Return (x, y) of the center of cell containing provided text 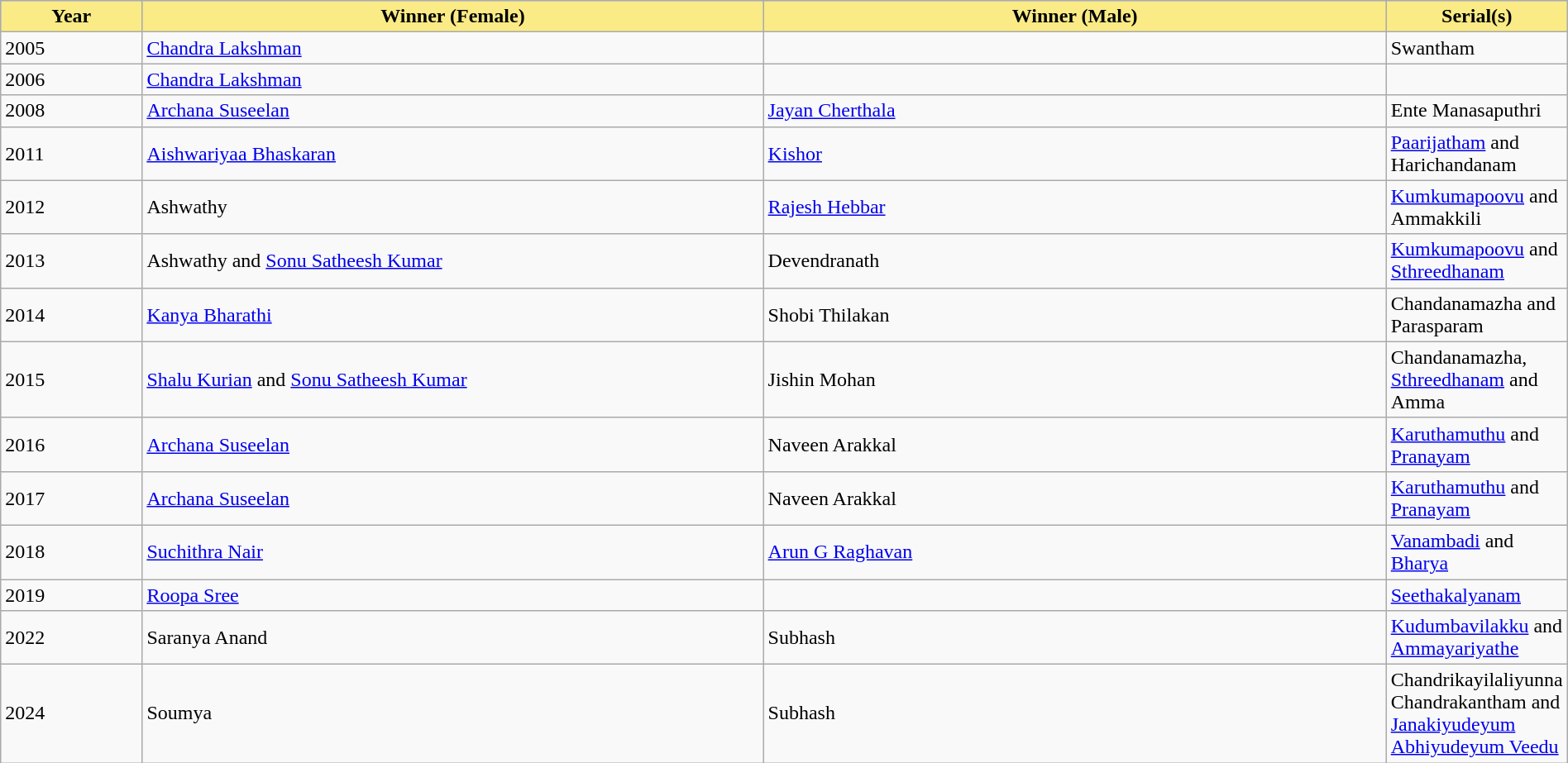
2015 (71, 379)
2019 (71, 594)
2022 (71, 638)
2013 (71, 261)
2005 (71, 48)
Seethakalyanam (1477, 594)
Devendranath (1075, 261)
Winner (Male) (1075, 17)
Ashwathy (453, 207)
Year (71, 17)
Chandrikayilaliyunna Chandrakantham and Janakiyudeyum Abhiyudeyum Veedu (1477, 714)
Kudumbavilakku and Ammayariyathe (1477, 638)
Vanambadi and Bharya (1477, 552)
Kanya Bharathi (453, 314)
Soumya (453, 714)
2024 (71, 714)
Ashwathy and Sonu Satheesh Kumar (453, 261)
2017 (71, 498)
Chandanamazha and Parasparam (1477, 314)
2006 (71, 79)
Kishor (1075, 154)
Roopa Sree (453, 594)
Jishin Mohan (1075, 379)
Chandanamazha, Sthreedhanam and Amma (1477, 379)
2016 (71, 445)
Shobi Thilakan (1075, 314)
Rajesh Hebbar (1075, 207)
Shalu Kurian and Sonu Satheesh Kumar (453, 379)
2012 (71, 207)
Suchithra Nair (453, 552)
Saranya Anand (453, 638)
2018 (71, 552)
2014 (71, 314)
Jayan Cherthala (1075, 111)
2008 (71, 111)
Aishwariyaa Bhaskaran (453, 154)
Kumkumapoovu and Sthreedhanam (1477, 261)
Ente Manasaputhri (1477, 111)
Kumkumapoovu and Ammakkili (1477, 207)
2011 (71, 154)
Arun G Raghavan (1075, 552)
Paarijatham and Harichandanam (1477, 154)
Winner (Female) (453, 17)
Swantham (1477, 48)
Serial(s) (1477, 17)
